Scan for the cell matching the given text and deliver its (X, Y) coordinate at center. 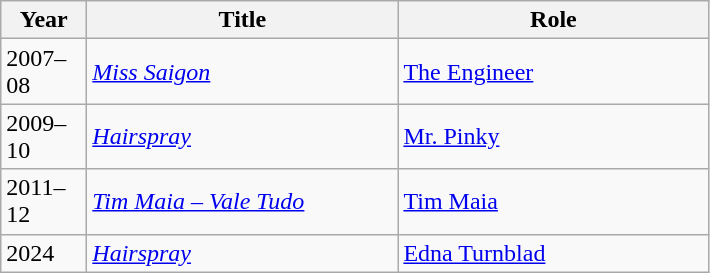
Mr. Pinky (554, 136)
Edna Turnblad (554, 253)
The Engineer (554, 72)
2007–08 (44, 72)
2011–12 (44, 202)
Tim Maia – Vale Tudo (242, 202)
Miss Saigon (242, 72)
Year (44, 20)
2024 (44, 253)
Title (242, 20)
Role (554, 20)
2009–10 (44, 136)
Tim Maia (554, 202)
